Search for the cell housing the specified text and yield its (x, y) center coordinate. 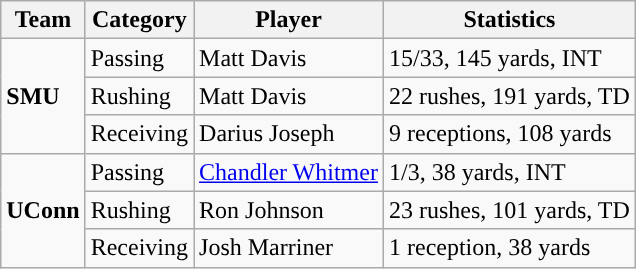
15/33, 145 yards, INT (509, 58)
Josh Marriner (289, 248)
Darius Joseph (289, 134)
SMU (43, 96)
9 receptions, 108 yards (509, 134)
1/3, 38 yards, INT (509, 172)
Player (289, 20)
Team (43, 20)
1 reception, 38 yards (509, 248)
Chandler Whitmer (289, 172)
Category (139, 20)
Statistics (509, 20)
22 rushes, 191 yards, TD (509, 96)
23 rushes, 101 yards, TD (509, 210)
UConn (43, 210)
Ron Johnson (289, 210)
